From the cell containing the given text, extract its center point as (x, y) coordinate. 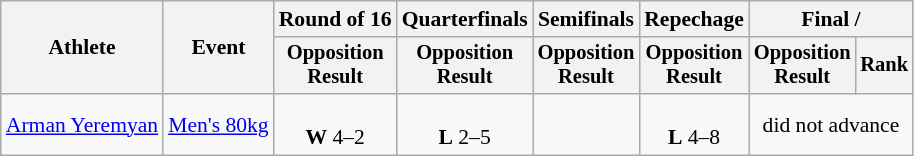
Repechage (694, 19)
L 2–5 (465, 124)
Event (218, 48)
Round of 16 (336, 19)
L 4–8 (694, 124)
W 4–2 (336, 124)
Athlete (82, 48)
Arman Yeremyan (82, 124)
Quarterfinals (465, 19)
Final / (831, 19)
Rank (884, 66)
Semifinals (586, 19)
Men's 80kg (218, 124)
did not advance (831, 124)
